Identify which cell holds the provided text, then report its (x, y) central coordinate. 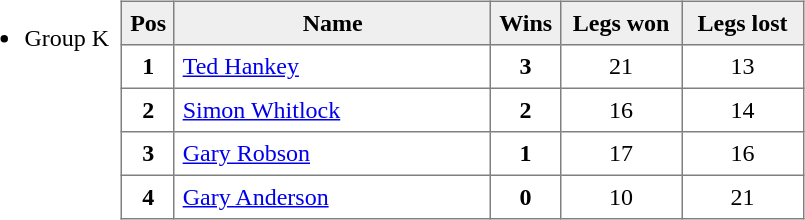
Pos (148, 23)
Gary Robson (332, 154)
Simon Whitlock (332, 110)
17 (621, 154)
Gary Anderson (332, 197)
Legs won (621, 23)
14 (743, 110)
Wins (526, 23)
10 (621, 197)
0 (526, 197)
13 (743, 67)
Legs lost (743, 23)
Ted Hankey (332, 67)
Name (332, 23)
4 (148, 197)
